From the cell containing the given text, extract its center point as (x, y) coordinate. 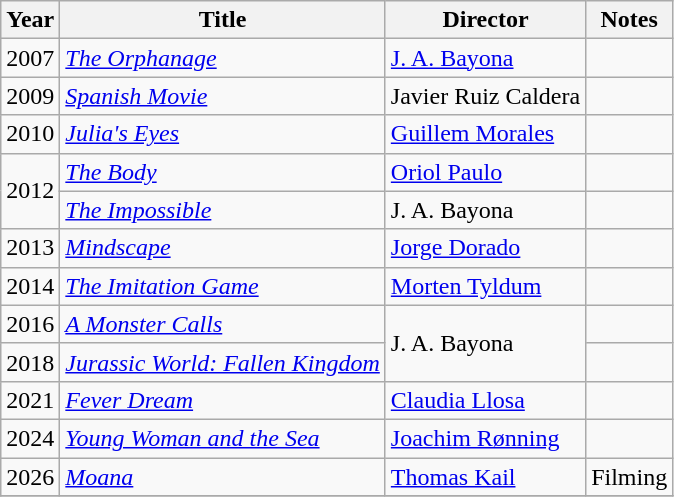
Javier Ruiz Caldera (485, 96)
Year (30, 20)
Director (485, 20)
The Imitation Game (223, 286)
The Orphanage (223, 58)
Thomas Kail (485, 477)
2024 (30, 438)
Jurassic World: Fallen Kingdom (223, 362)
Spanish Movie (223, 96)
2021 (30, 400)
2009 (30, 96)
Notes (630, 20)
Julia's Eyes (223, 134)
2007 (30, 58)
The Impossible (223, 210)
2016 (30, 324)
2018 (30, 362)
Mindscape (223, 248)
A Monster Calls (223, 324)
Fever Dream (223, 400)
2012 (30, 191)
The Body (223, 172)
Joachim Rønning (485, 438)
2026 (30, 477)
Jorge Dorado (485, 248)
Moana (223, 477)
2014 (30, 286)
Oriol Paulo (485, 172)
Filming (630, 477)
Claudia Llosa (485, 400)
Title (223, 20)
Young Woman and the Sea (223, 438)
2010 (30, 134)
Morten Tyldum (485, 286)
2013 (30, 248)
Guillem Morales (485, 134)
